Locate the cell with the specified text and output its (x, y) center coordinate. 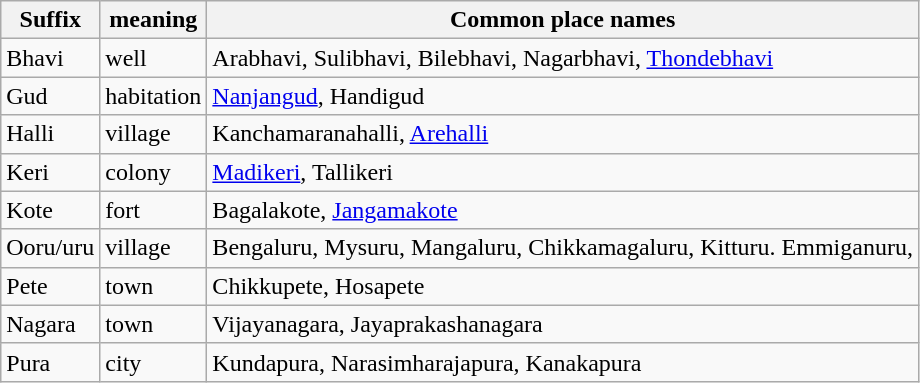
habitation (154, 96)
Kundapura, Narasimharajapura, Kanakapura (563, 362)
Halli (50, 134)
city (154, 362)
Ooru/uru (50, 248)
meaning (154, 20)
Kanchamaranahalli, Arehalli (563, 134)
Pura (50, 362)
Common place names (563, 20)
Nanjangud, Handigud (563, 96)
colony (154, 172)
Suffix (50, 20)
Chikkupete, Hosapete (563, 286)
well (154, 58)
Pete (50, 286)
Kote (50, 210)
Keri (50, 172)
Madikeri, Tallikeri (563, 172)
Gud (50, 96)
Bagalakote, Jangamakote (563, 210)
Vijayanagara, Jayaprakashanagara (563, 324)
Bhavi (50, 58)
Nagara (50, 324)
Arabhavi, Sulibhavi, Bilebhavi, Nagarbhavi, Thondebhavi (563, 58)
Bengaluru, Mysuru, Mangaluru, Chikkamagaluru, Kitturu. Emmiganuru, (563, 248)
fort (154, 210)
